Return (x, y) of the center of cell containing provided text 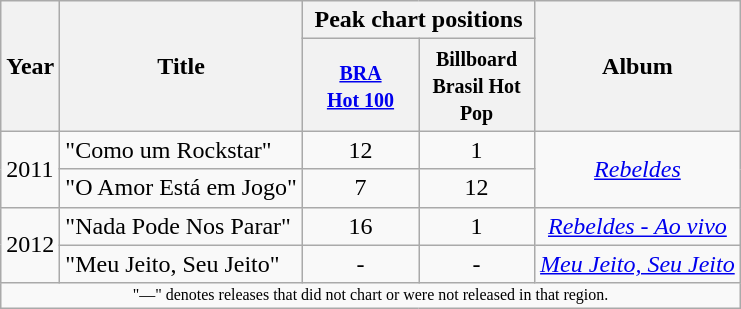
Peak chart positions (418, 20)
"Meu Jeito, Seu Jeito" (182, 264)
Rebeldes - Ao vivo (638, 226)
16 (360, 226)
Billboard Brasil Hot Pop (477, 85)
Meu Jeito, Seu Jeito (638, 264)
"—" denotes releases that did not chart or were not released in that region. (370, 295)
7 (360, 188)
"Nada Pode Nos Parar" (182, 226)
Rebeldes (638, 169)
Year (30, 66)
2012 (30, 245)
2011 (30, 169)
"O Amor Está em Jogo" (182, 188)
Album (638, 66)
BRAHot 100 (360, 85)
Title (182, 66)
"Como um Rockstar" (182, 150)
